Determine the (X, Y) coordinate at the center of the cell enclosing the given text.  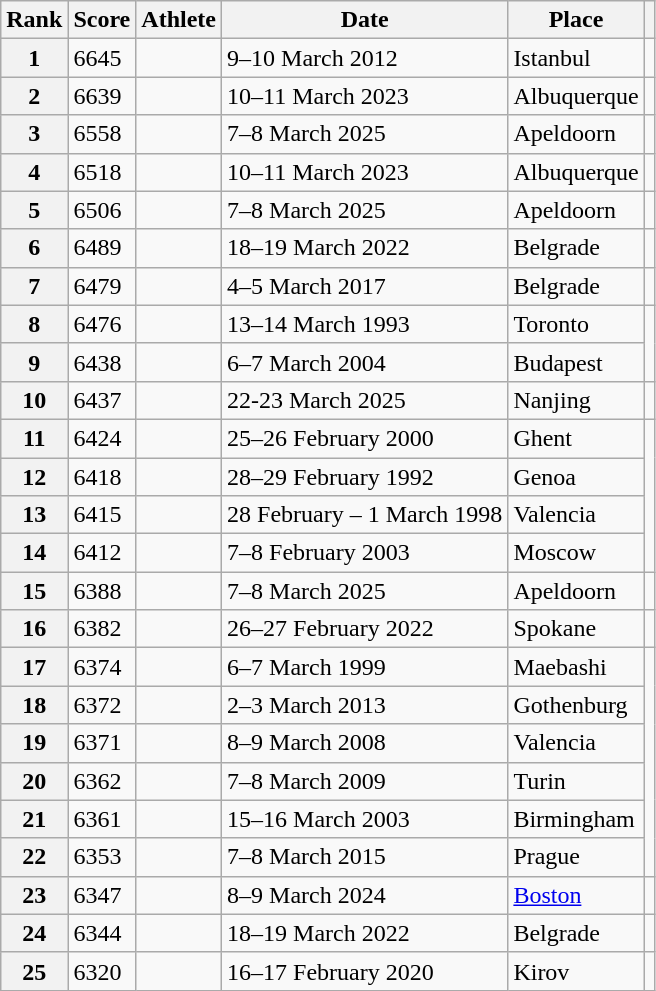
17 (34, 667)
7–8 February 2003 (365, 553)
6 (34, 248)
Istanbul (576, 58)
6362 (102, 781)
22 (34, 857)
6412 (102, 553)
6424 (102, 438)
7–8 March 2009 (365, 781)
2 (34, 96)
Gothenburg (576, 705)
Turin (576, 781)
Spokane (576, 629)
2–3 March 2013 (365, 705)
6344 (102, 933)
15 (34, 591)
28 February – 1 March 1998 (365, 515)
6415 (102, 515)
6347 (102, 895)
21 (34, 819)
Athlete (179, 20)
6645 (102, 58)
26–27 February 2022 (365, 629)
6518 (102, 172)
9–10 March 2012 (365, 58)
9 (34, 362)
6476 (102, 324)
6388 (102, 591)
12 (34, 477)
7 (34, 286)
6506 (102, 210)
6418 (102, 477)
8–9 March 2024 (365, 895)
15–16 March 2003 (365, 819)
6382 (102, 629)
25 (34, 971)
10 (34, 400)
Prague (576, 857)
6320 (102, 971)
6–7 March 1999 (365, 667)
Birmingham (576, 819)
Score (102, 20)
6353 (102, 857)
4 (34, 172)
16–17 February 2020 (365, 971)
Place (576, 20)
Moscow (576, 553)
8–9 March 2008 (365, 743)
6–7 March 2004 (365, 362)
11 (34, 438)
6489 (102, 248)
16 (34, 629)
6438 (102, 362)
7–8 March 2015 (365, 857)
3 (34, 134)
28–29 February 1992 (365, 477)
8 (34, 324)
25–26 February 2000 (365, 438)
14 (34, 553)
Maebashi (576, 667)
1 (34, 58)
Toronto (576, 324)
24 (34, 933)
19 (34, 743)
Budapest (576, 362)
18 (34, 705)
Rank (34, 20)
Boston (576, 895)
6437 (102, 400)
6374 (102, 667)
20 (34, 781)
13 (34, 515)
6361 (102, 819)
Kirov (576, 971)
Genoa (576, 477)
6372 (102, 705)
6479 (102, 286)
Ghent (576, 438)
4–5 March 2017 (365, 286)
22-23 March 2025 (365, 400)
23 (34, 895)
Nanjing (576, 400)
Date (365, 20)
5 (34, 210)
6558 (102, 134)
6639 (102, 96)
6371 (102, 743)
13–14 March 1993 (365, 324)
